Identify which cell holds the provided text, then report its (X, Y) central coordinate. 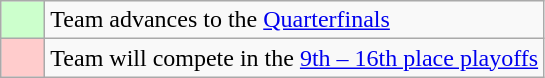
Team advances to the Quarterfinals (294, 20)
Team will compete in the 9th – 16th place playoffs (294, 58)
